Return [x, y] of the center of cell containing provided text 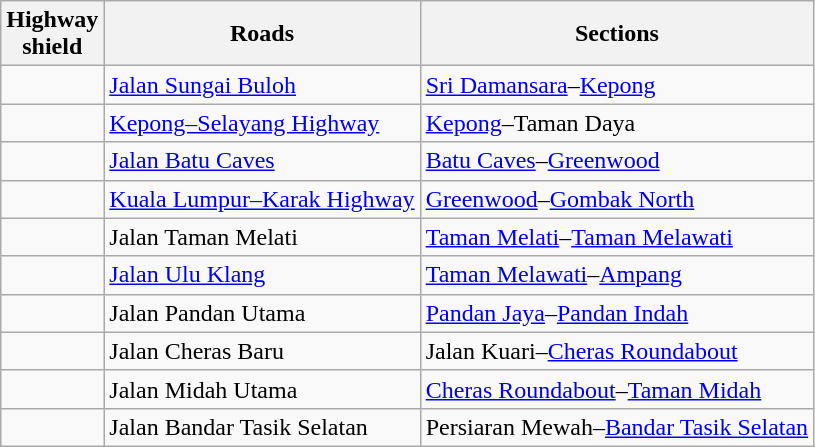
Roads [262, 34]
Taman Melawati–Ampang [616, 275]
Pandan Jaya–Pandan Indah [616, 313]
Highwayshield [52, 34]
Batu Caves–Greenwood [616, 161]
Jalan Bandar Tasik Selatan [262, 427]
Jalan Sungai Buloh [262, 85]
Cheras Roundabout–Taman Midah [616, 389]
Jalan Pandan Utama [262, 313]
Taman Melati–Taman Melawati [616, 237]
Kepong–Taman Daya [616, 123]
Kuala Lumpur–Karak Highway [262, 199]
Sri Damansara–Kepong [616, 85]
Jalan Taman Melati [262, 237]
Jalan Cheras Baru [262, 351]
Sections [616, 34]
Jalan Batu Caves [262, 161]
Jalan Kuari–Cheras Roundabout [616, 351]
Kepong–Selayang Highway [262, 123]
Jalan Midah Utama [262, 389]
Persiaran Mewah–Bandar Tasik Selatan [616, 427]
Jalan Ulu Klang [262, 275]
Greenwood–Gombak North [616, 199]
